Provide the (x, y) coordinate of the cell's center where the given text is located.  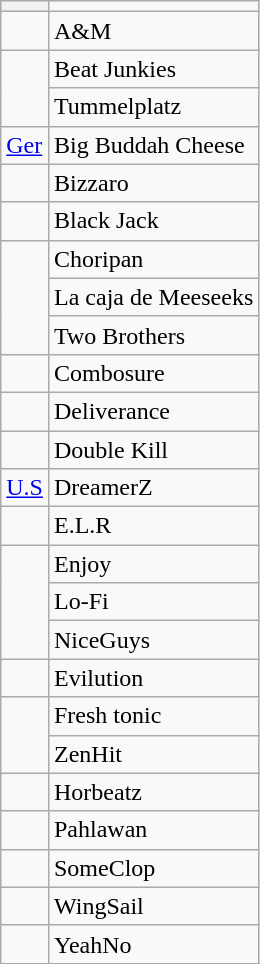
A&M (153, 31)
Deliverance (153, 411)
SomeClop (153, 868)
Double Kill (153, 449)
Ger (25, 145)
Two Brothers (153, 335)
Lo-Fi (153, 602)
E.L.R (153, 526)
WingSail (153, 906)
Big Buddah Cheese (153, 145)
U.S (25, 488)
Beat Junkies (153, 69)
NiceGuys (153, 640)
Pahlawan (153, 830)
Enjoy (153, 564)
Combosure (153, 373)
Bizzaro (153, 183)
Choripan (153, 259)
Horbeatz (153, 792)
Tummelplatz (153, 107)
Fresh tonic (153, 716)
Evilution (153, 678)
La caja de Meeseeks (153, 297)
YeahNo (153, 944)
DreamerZ (153, 488)
Black Jack (153, 221)
ZenHit (153, 754)
